Output the (X, Y) coordinate of the center of the cell containing the given text.  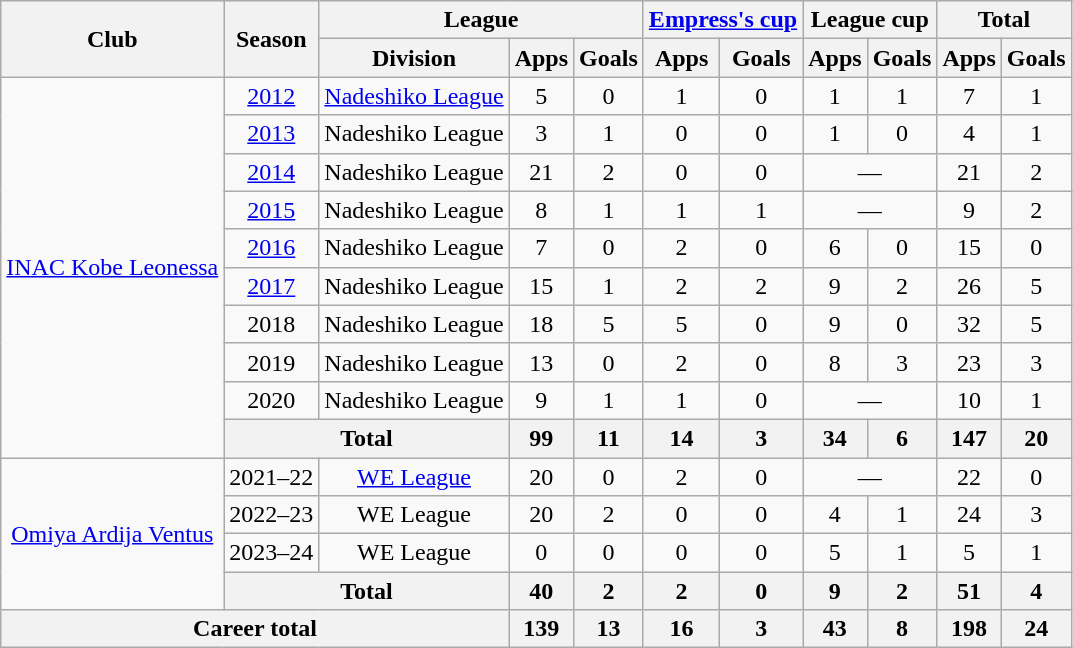
Career total (255, 629)
99 (541, 438)
2012 (272, 96)
League cup (870, 20)
198 (969, 629)
2016 (272, 248)
11 (609, 438)
Season (272, 39)
22 (969, 477)
Club (112, 39)
2022–23 (272, 515)
League (482, 20)
16 (681, 629)
2017 (272, 286)
2020 (272, 400)
2014 (272, 172)
32 (969, 324)
51 (969, 591)
INAC Kobe Leonessa (112, 268)
Empress's cup (722, 20)
147 (969, 438)
2019 (272, 362)
Division (414, 58)
43 (835, 629)
10 (969, 400)
2015 (272, 210)
40 (541, 591)
34 (835, 438)
18 (541, 324)
26 (969, 286)
2018 (272, 324)
2023–24 (272, 553)
Omiya Ardija Ventus (112, 534)
23 (969, 362)
2013 (272, 134)
2021–22 (272, 477)
139 (541, 629)
14 (681, 438)
